Return the (x, y) coordinate for the center point of the cell that contains the specified text.  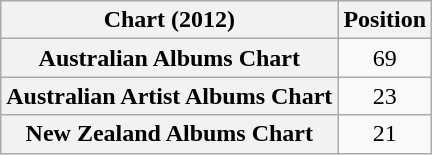
23 (385, 96)
Australian Albums Chart (170, 58)
Australian Artist Albums Chart (170, 96)
New Zealand Albums Chart (170, 134)
Chart (2012) (170, 20)
21 (385, 134)
Position (385, 20)
69 (385, 58)
